For the text-containing cell, return its midpoint in (X, Y) coordinate format. 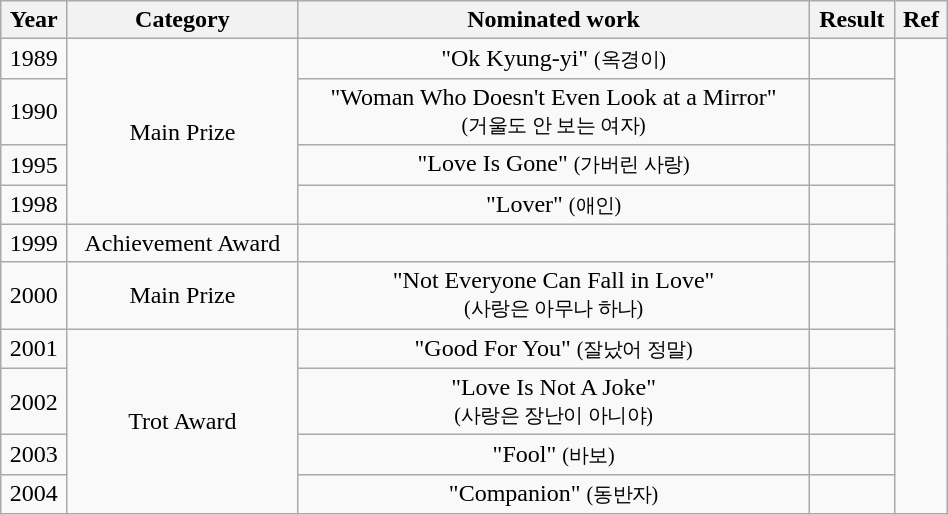
1998 (34, 204)
"Ok Kyung-yi" (옥경이) (554, 59)
Year (34, 20)
"Woman Who Doesn't Even Look at a Mirror"(거울도 안 보는 여자) (554, 112)
"Good For You" (잘났어 정말) (554, 349)
2004 (34, 494)
"Not Everyone Can Fall in Love"(사랑은 아무나 하나) (554, 296)
2003 (34, 455)
Category (182, 20)
2001 (34, 349)
1989 (34, 59)
"Companion" (동반자) (554, 494)
Trot Award (182, 422)
Result (852, 20)
"Fool" (바보) (554, 455)
2000 (34, 296)
Nominated work (554, 20)
"Love Is Not A Joke"(사랑은 장난이 아니야) (554, 402)
"Lover" (애인) (554, 204)
Ref (922, 20)
"Love Is Gone" (가버린 사랑) (554, 165)
1999 (34, 243)
1990 (34, 112)
Achievement Award (182, 243)
2002 (34, 402)
1995 (34, 165)
